Search for the cell housing the specified text and yield its [X, Y] center coordinate. 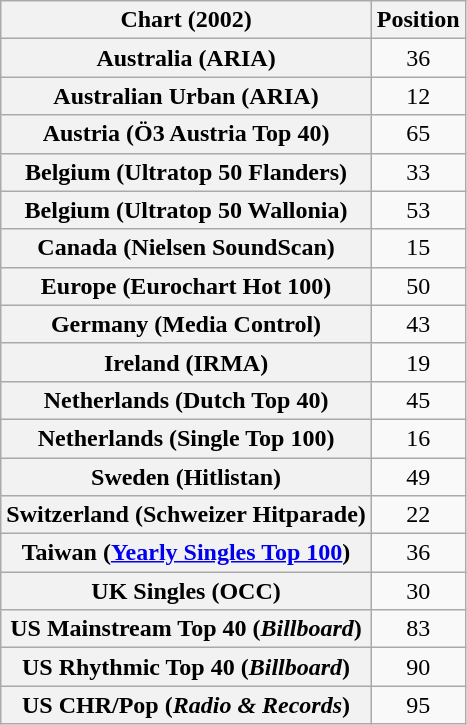
Switzerland (Schweizer Hitparade) [186, 515]
Belgium (Ultratop 50 Flanders) [186, 172]
19 [418, 362]
12 [418, 96]
Netherlands (Single Top 100) [186, 438]
Ireland (IRMA) [186, 362]
53 [418, 210]
Australian Urban (ARIA) [186, 96]
US Rhythmic Top 40 (Billboard) [186, 667]
Sweden (Hitlistan) [186, 477]
30 [418, 591]
Germany (Media Control) [186, 324]
65 [418, 134]
49 [418, 477]
22 [418, 515]
15 [418, 248]
50 [418, 286]
33 [418, 172]
Austria (Ö3 Austria Top 40) [186, 134]
16 [418, 438]
Chart (2002) [186, 20]
Belgium (Ultratop 50 Wallonia) [186, 210]
Netherlands (Dutch Top 40) [186, 400]
Taiwan (Yearly Singles Top 100) [186, 553]
90 [418, 667]
83 [418, 629]
45 [418, 400]
Canada (Nielsen SoundScan) [186, 248]
Europe (Eurochart Hot 100) [186, 286]
95 [418, 705]
Australia (ARIA) [186, 58]
UK Singles (OCC) [186, 591]
US Mainstream Top 40 (Billboard) [186, 629]
US CHR/Pop (Radio & Records) [186, 705]
Position [418, 20]
43 [418, 324]
